Search for the cell housing the specified text and yield its (X, Y) center coordinate. 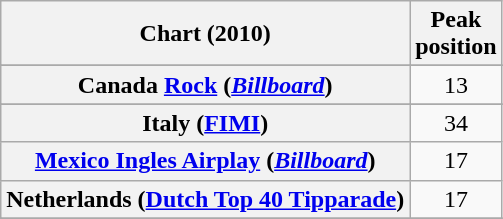
Netherlands (Dutch Top 40 Tipparade) (206, 199)
Peakposition (456, 34)
Italy (FIMI) (206, 123)
Canada Rock (Billboard) (206, 85)
13 (456, 85)
34 (456, 123)
Mexico Ingles Airplay (Billboard) (206, 161)
Chart (2010) (206, 34)
